Return [X, Y] of the center of cell containing provided text 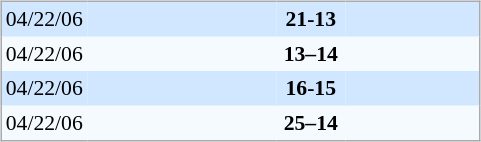
25–14 [310, 124]
13–14 [310, 53]
16-15 [310, 88]
21-13 [310, 18]
